Locate the cell with the specified text and output its [x, y] center coordinate. 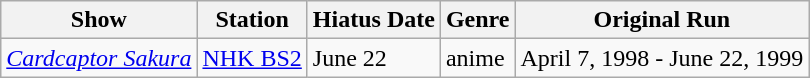
Station [252, 20]
NHK BS2 [252, 58]
Genre [478, 20]
Cardcaptor Sakura [99, 58]
Hiatus Date [374, 20]
April 7, 1998 - June 22, 1999 [662, 58]
Show [99, 20]
Original Run [662, 20]
June 22 [374, 58]
anime [478, 58]
